Locate the cell with the specified text and output its (x, y) center coordinate. 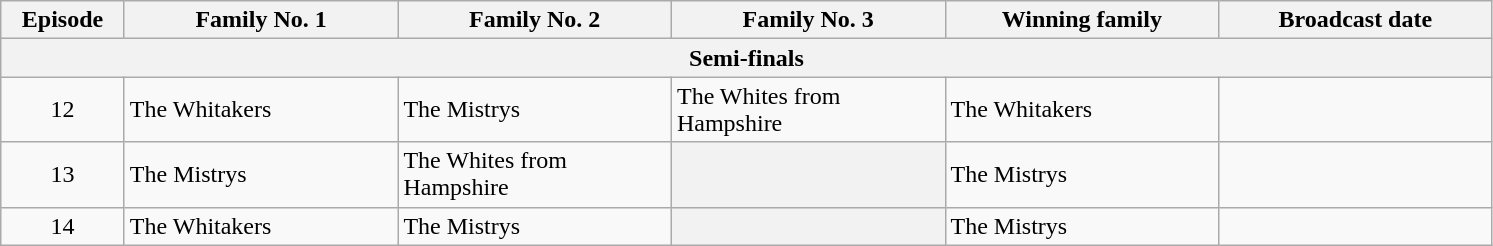
Winning family (1082, 20)
12 (63, 110)
14 (63, 226)
Family No. 3 (808, 20)
Family No. 1 (261, 20)
Semi-finals (746, 58)
Family No. 2 (535, 20)
Broadcast date (1356, 20)
Episode (63, 20)
13 (63, 174)
